Search for the cell housing the specified text and yield its (x, y) center coordinate. 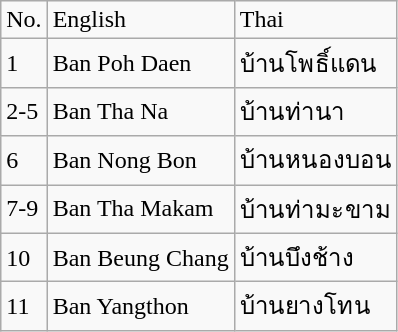
6 (24, 160)
Ban Yangthon (140, 306)
บ้านหนองบอน (316, 160)
Ban Tha Makam (140, 208)
2-5 (24, 112)
English (140, 20)
บ้านท่านา (316, 112)
11 (24, 306)
บ้านท่ามะขาม (316, 208)
บ้านโพธิ์แดน (316, 64)
1 (24, 64)
Ban Beung Chang (140, 258)
Ban Poh Daen (140, 64)
No. (24, 20)
บ้านยางโทน (316, 306)
บ้านบึงช้าง (316, 258)
10 (24, 258)
Thai (316, 20)
7-9 (24, 208)
Ban Nong Bon (140, 160)
Ban Tha Na (140, 112)
